Return (X, Y) of the center of cell containing provided text 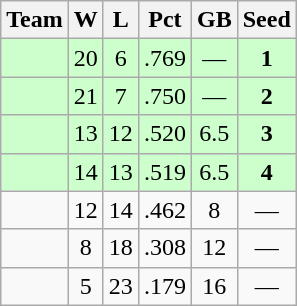
3 (266, 134)
7 (120, 96)
W (86, 20)
20 (86, 58)
23 (120, 286)
.462 (164, 210)
1 (266, 58)
.308 (164, 248)
.520 (164, 134)
4 (266, 172)
21 (86, 96)
18 (120, 248)
GB (214, 20)
L (120, 20)
6 (120, 58)
Team (35, 20)
Pct (164, 20)
.179 (164, 286)
.750 (164, 96)
5 (86, 286)
2 (266, 96)
16 (214, 286)
.769 (164, 58)
Seed (266, 20)
.519 (164, 172)
